Capture the cell that displays the provided text and extract its (x, y) central coordinate. 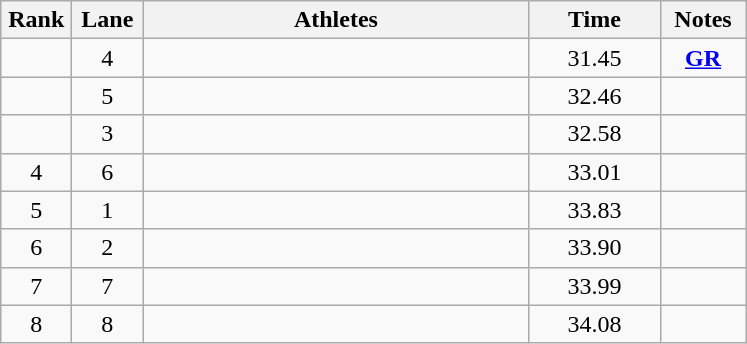
33.83 (594, 210)
Lane (108, 20)
32.58 (594, 134)
34.08 (594, 324)
2 (108, 248)
32.46 (594, 96)
Notes (703, 20)
3 (108, 134)
1 (108, 210)
Time (594, 20)
33.01 (594, 172)
33.90 (594, 248)
GR (703, 58)
Rank (36, 20)
31.45 (594, 58)
Athletes (336, 20)
33.99 (594, 286)
